Detect which cell encompasses the target text, then output its (X, Y) center coordinate. 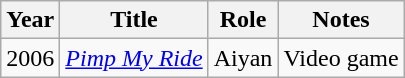
Notes (341, 20)
Aiyan (243, 58)
Video game (341, 58)
2006 (30, 58)
Year (30, 20)
Pimp My Ride (134, 58)
Role (243, 20)
Title (134, 20)
